Scan for the cell matching the given text and deliver its [X, Y] coordinate at center. 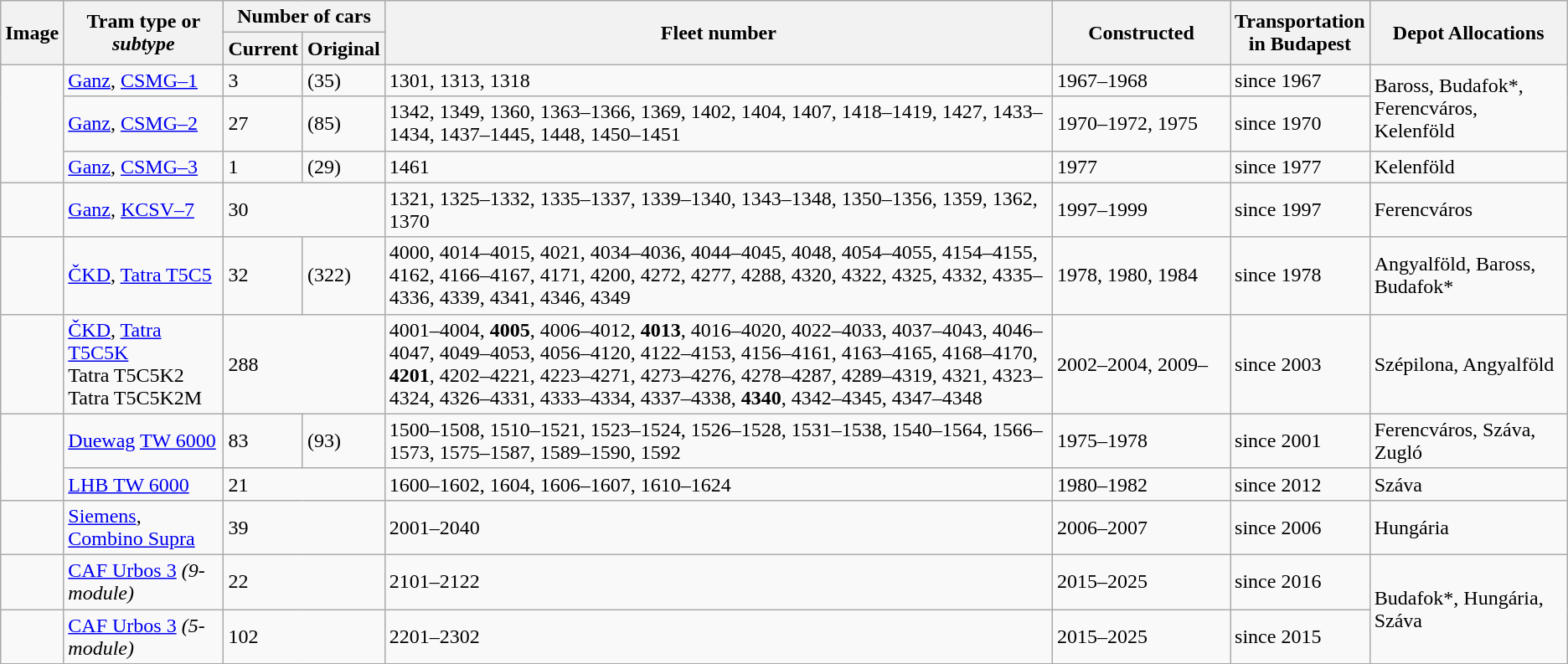
2006–2007 [1141, 528]
since 2003 [1300, 363]
1600–1602, 1604, 1606–1607, 1610–1624 [719, 484]
since 2016 [1300, 581]
1997–1999 [1141, 209]
since 1967 [1300, 80]
since 1997 [1300, 209]
since 2006 [1300, 528]
1980–1982 [1141, 484]
1967–1968 [1141, 80]
Kelenföld [1468, 167]
Száva [1468, 484]
1977 [1141, 167]
since 2001 [1300, 440]
since 1978 [1300, 275]
Szépilona, Angyalföld [1468, 363]
CAF Urbos 3 (5-module) [144, 636]
27 [263, 124]
Tram type orsubtype [144, 33]
Transportationin Budapest [1300, 33]
1500–1508, 1510–1521, 1523–1524, 1526–1528, 1531–1538, 1540–1564, 1566–1573, 1575–1587, 1589–1590, 1592 [719, 440]
2001–2040 [719, 528]
1975–1978 [1141, 440]
Ganz, KCSV–7 [144, 209]
1970–1972, 1975 [1141, 124]
Original [343, 49]
1978, 1980, 1984 [1141, 275]
2002–2004, 2009– [1141, 363]
(322) [343, 275]
Number of cars [304, 17]
1321, 1325–1332, 1335–1337, 1339–1340, 1343–1348, 1350–1356, 1359, 1362, 1370 [719, 209]
Ganz, CSMG–1 [144, 80]
ČKD, Tatra T5C5 [144, 275]
39 [304, 528]
2201–2302 [719, 636]
1301, 1313, 1318 [719, 80]
2101–2122 [719, 581]
Siemens, Combino Supra [144, 528]
21 [304, 484]
(35) [343, 80]
102 [304, 636]
32 [263, 275]
CAF Urbos 3 (9-module) [144, 581]
Depot Allocations [1468, 33]
since 2012 [1300, 484]
Ganz, CSMG–2 [144, 124]
Ferencváros [1468, 209]
Hungária [1468, 528]
Fleet number [719, 33]
(85) [343, 124]
288 [304, 363]
3 [263, 80]
30 [304, 209]
Duewag TW 6000 [144, 440]
ČKD, Tatra T5C5KTatra T5C5K2Tatra T5C5K2M [144, 363]
Ferencváros, Száva, Zugló [1468, 440]
Ganz, CSMG–3 [144, 167]
Budafok*, Hungária, Száva [1468, 609]
(29) [343, 167]
since 2015 [1300, 636]
1461 [719, 167]
LHB TW 6000 [144, 484]
1342, 1349, 1360, 1363–1366, 1369, 1402, 1404, 1407, 1418–1419, 1427, 1433–1434, 1437–1445, 1448, 1450–1451 [719, 124]
since 1977 [1300, 167]
Baross, Budafok*, Ferencváros, Kelenföld [1468, 107]
Current [263, 49]
1 [263, 167]
Constructed [1141, 33]
Angyalföld, Baross, Budafok* [1468, 275]
since 1970 [1300, 124]
83 [263, 440]
22 [304, 581]
Image [32, 33]
(93) [343, 440]
